Capture the cell that displays the provided text and extract its (x, y) central coordinate. 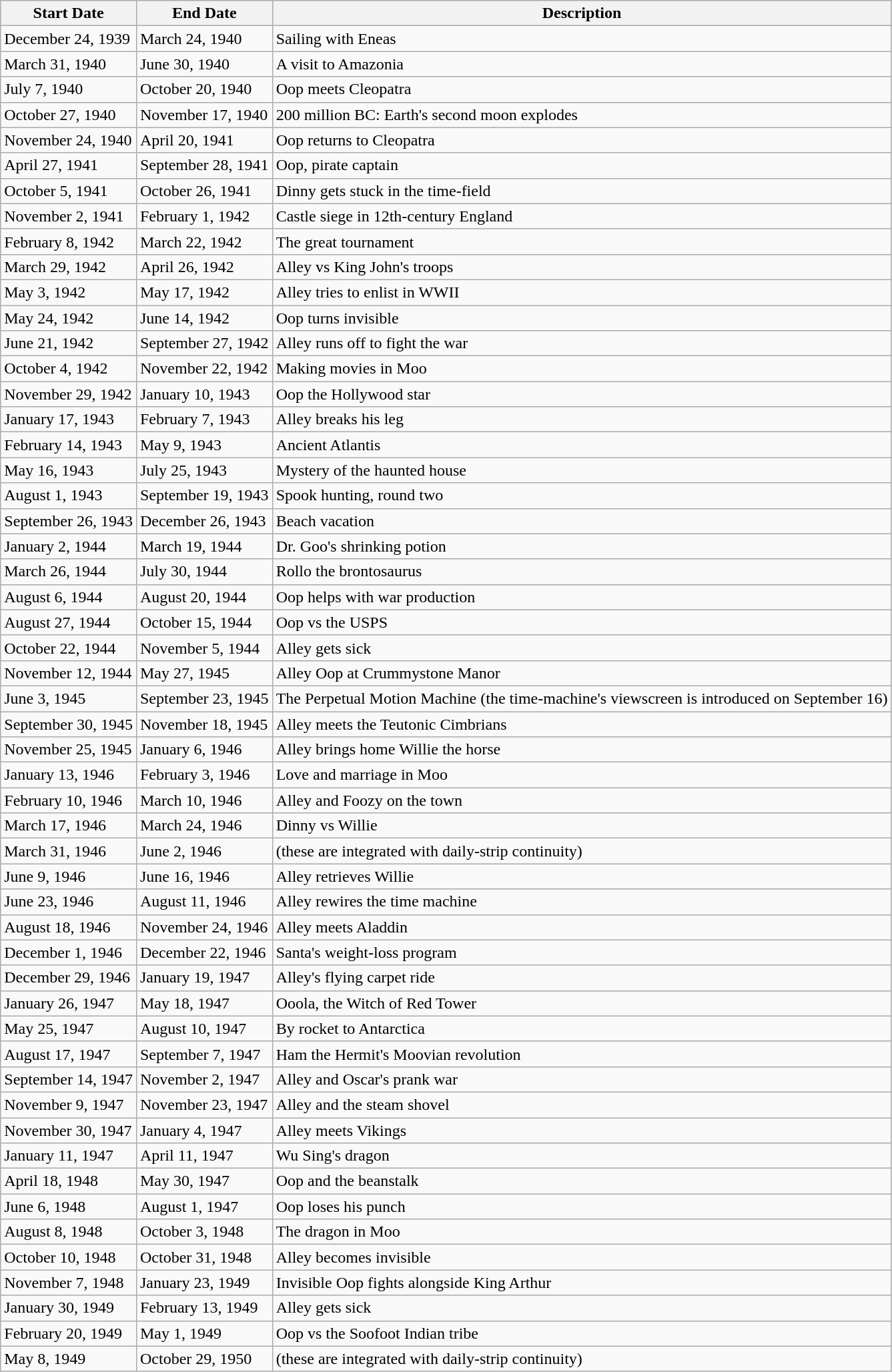
Santa's weight-loss program (582, 952)
December 29, 1946 (69, 978)
February 3, 1946 (204, 775)
November 29, 1942 (69, 394)
Ancient Atlantis (582, 445)
June 30, 1940 (204, 64)
Rollo the brontosaurus (582, 572)
November 22, 1942 (204, 369)
March 10, 1946 (204, 800)
September 30, 1945 (69, 724)
December 24, 1939 (69, 39)
March 19, 1944 (204, 546)
Ooola, the Witch of Red Tower (582, 1003)
September 26, 1943 (69, 521)
March 24, 1946 (204, 826)
October 20, 1940 (204, 89)
September 27, 1942 (204, 344)
November 9, 1947 (69, 1105)
June 2, 1946 (204, 851)
February 13, 1949 (204, 1308)
November 25, 1945 (69, 750)
October 15, 1944 (204, 622)
Dinny gets stuck in the time-field (582, 191)
July 7, 1940 (69, 89)
February 1, 1942 (204, 216)
Wu Sing's dragon (582, 1156)
October 3, 1948 (204, 1232)
The Perpetual Motion Machine (the time-machine's viewscreen is introduced on September 16) (582, 698)
End Date (204, 13)
March 26, 1944 (69, 572)
Oop helps with war production (582, 597)
March 31, 1940 (69, 64)
Invisible Oop fights alongside King Arthur (582, 1283)
Alley meets Vikings (582, 1131)
Start Date (69, 13)
Alley breaks his leg (582, 420)
November 12, 1944 (69, 673)
May 9, 1943 (204, 445)
Alley and Oscar's prank war (582, 1079)
October 22, 1944 (69, 648)
April 11, 1947 (204, 1156)
Making movies in Moo (582, 369)
November 30, 1947 (69, 1131)
March 17, 1946 (69, 826)
Alley tries to enlist in WWII (582, 292)
September 23, 1945 (204, 698)
November 18, 1945 (204, 724)
August 8, 1948 (69, 1232)
January 23, 1949 (204, 1283)
Description (582, 13)
Beach vacation (582, 521)
May 24, 1942 (69, 318)
Mystery of the haunted house (582, 470)
Oop turns invisible (582, 318)
Alley rewires the time machine (582, 902)
Alley meets the Teutonic Cimbrians (582, 724)
May 30, 1947 (204, 1181)
October 29, 1950 (204, 1359)
Spook hunting, round two (582, 496)
June 3, 1945 (69, 698)
January 10, 1943 (204, 394)
January 2, 1944 (69, 546)
Alley's flying carpet ride (582, 978)
October 31, 1948 (204, 1257)
November 2, 1947 (204, 1079)
Dr. Goo's shrinking potion (582, 546)
June 14, 1942 (204, 318)
April 26, 1942 (204, 267)
August 27, 1944 (69, 622)
January 6, 1946 (204, 750)
January 17, 1943 (69, 420)
August 17, 1947 (69, 1054)
February 10, 1946 (69, 800)
Sailing with Eneas (582, 39)
Alley and the steam shovel (582, 1105)
June 16, 1946 (204, 876)
November 24, 1940 (69, 140)
Alley brings home Willie the horse (582, 750)
October 27, 1940 (69, 115)
The great tournament (582, 241)
February 14, 1943 (69, 445)
By rocket to Antarctica (582, 1028)
June 9, 1946 (69, 876)
February 7, 1943 (204, 420)
August 20, 1944 (204, 597)
September 14, 1947 (69, 1079)
Oop, pirate captain (582, 165)
Dinny vs Willie (582, 826)
June 21, 1942 (69, 344)
June 23, 1946 (69, 902)
May 1, 1949 (204, 1333)
200 million BC: Earth's second moon explodes (582, 115)
December 1, 1946 (69, 952)
Oop vs the USPS (582, 622)
Alley Oop at Crummystone Manor (582, 673)
May 3, 1942 (69, 292)
January 4, 1947 (204, 1131)
January 30, 1949 (69, 1308)
May 27, 1945 (204, 673)
January 26, 1947 (69, 1003)
April 18, 1948 (69, 1181)
August 1, 1943 (69, 496)
May 17, 1942 (204, 292)
August 1, 1947 (204, 1207)
November 5, 1944 (204, 648)
October 5, 1941 (69, 191)
December 22, 1946 (204, 952)
Alley vs King John's troops (582, 267)
Ham the Hermit's Moovian revolution (582, 1054)
A visit to Amazonia (582, 64)
March 22, 1942 (204, 241)
The dragon in Moo (582, 1232)
April 20, 1941 (204, 140)
August 6, 1944 (69, 597)
Alley and Foozy on the town (582, 800)
September 28, 1941 (204, 165)
Alley becomes invisible (582, 1257)
Alley retrieves Willie (582, 876)
March 29, 1942 (69, 267)
Oop loses his punch (582, 1207)
Oop returns to Cleopatra (582, 140)
February 20, 1949 (69, 1333)
April 27, 1941 (69, 165)
August 10, 1947 (204, 1028)
Love and marriage in Moo (582, 775)
March 31, 1946 (69, 851)
Castle siege in 12th-century England (582, 216)
May 8, 1949 (69, 1359)
December 26, 1943 (204, 521)
October 26, 1941 (204, 191)
September 7, 1947 (204, 1054)
Oop and the beanstalk (582, 1181)
July 25, 1943 (204, 470)
November 24, 1946 (204, 927)
June 6, 1948 (69, 1207)
November 23, 1947 (204, 1105)
July 30, 1944 (204, 572)
May 25, 1947 (69, 1028)
August 11, 1946 (204, 902)
Alley meets Aladdin (582, 927)
January 13, 1946 (69, 775)
Oop the Hollywood star (582, 394)
September 19, 1943 (204, 496)
May 18, 1947 (204, 1003)
February 8, 1942 (69, 241)
March 24, 1940 (204, 39)
November 7, 1948 (69, 1283)
Alley runs off to fight the war (582, 344)
November 2, 1941 (69, 216)
Oop meets Cleopatra (582, 89)
October 4, 1942 (69, 369)
Oop vs the Soofoot Indian tribe (582, 1333)
August 18, 1946 (69, 927)
January 19, 1947 (204, 978)
October 10, 1948 (69, 1257)
May 16, 1943 (69, 470)
January 11, 1947 (69, 1156)
November 17, 1940 (204, 115)
